Capture the cell that displays the provided text and extract its (x, y) central coordinate. 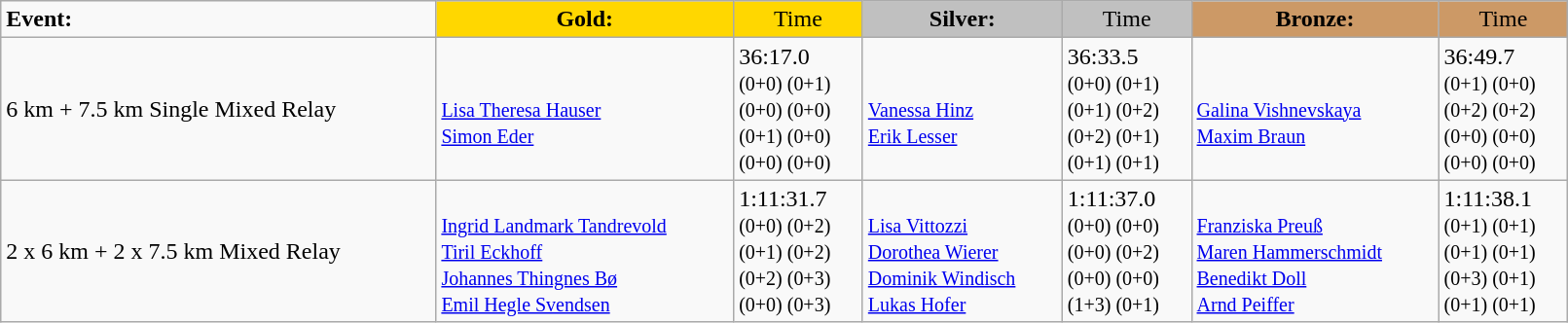
6 km + 7.5 km Single Mixed Relay (218, 109)
Bronze: (1315, 19)
Ingrid Landmark TandrevoldTiril EckhoffJohannes Thingnes BøEmil Hegle Svendsen (585, 251)
36:49.7(0+1) (0+0)(0+2) (0+2)(0+0) (0+0)(0+0) (0+0) (1503, 109)
Lisa Theresa HauserSimon Eder (585, 109)
1:11:37.0(0+0) (0+0)(0+0) (0+2)(0+0) (0+0)(1+3) (0+1) (1127, 251)
2 x 6 km + 2 x 7.5 km Mixed Relay (218, 251)
Galina VishnevskayaMaxim Braun (1315, 109)
Lisa VittozziDorothea WiererDominik WindischLukas Hofer (962, 251)
36:33.5(0+0) (0+1)(0+1) (0+2)(0+2) (0+1)(0+1) (0+1) (1127, 109)
36:17.0(0+0) (0+1)(0+0) (0+0)(0+1) (0+0)(0+0) (0+0) (798, 109)
1:11:31.7(0+0) (0+2)(0+1) (0+2)(0+2) (0+3)(0+0) (0+3) (798, 251)
Silver: (962, 19)
Event: (218, 19)
Vanessa HinzErik Lesser (962, 109)
1:11:38.1(0+1) (0+1)(0+1) (0+1)(0+3) (0+1)(0+1) (0+1) (1503, 251)
Gold: (585, 19)
Franziska PreußMaren HammerschmidtBenedikt DollArnd Peiffer (1315, 251)
